Identify which cell holds the provided text, then report its (x, y) central coordinate. 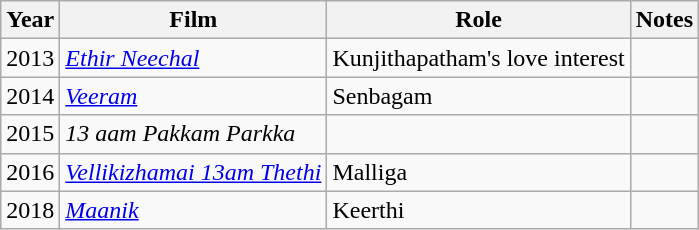
2015 (30, 134)
Film (194, 20)
Keerthi (478, 210)
Veeram (194, 96)
Year (30, 20)
2013 (30, 58)
Vellikizhamai 13am Thethi (194, 172)
2018 (30, 210)
Notes (664, 20)
Role (478, 20)
Ethir Neechal (194, 58)
Maanik (194, 210)
2016 (30, 172)
Senbagam (478, 96)
Malliga (478, 172)
2014 (30, 96)
Kunjithapatham's love interest (478, 58)
13 aam Pakkam Parkka (194, 134)
